From the cell containing the given text, extract its center point as [x, y] coordinate. 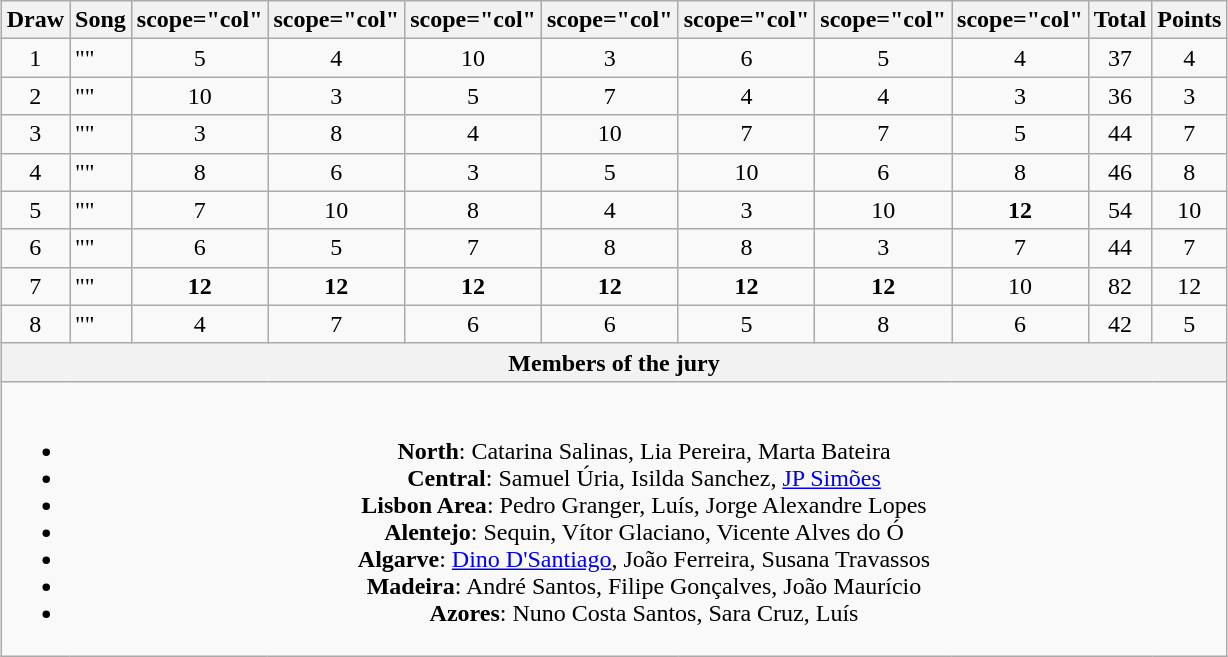
1 [35, 58]
37 [1120, 58]
Draw [35, 20]
Points [1190, 20]
Total [1120, 20]
2 [35, 96]
Members of the jury [614, 362]
46 [1120, 172]
Song [101, 20]
36 [1120, 96]
82 [1120, 286]
54 [1120, 210]
42 [1120, 324]
